From the cell containing the given text, extract its center point as (x, y) coordinate. 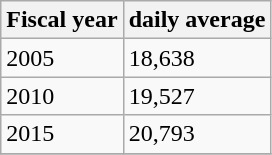
2010 (62, 96)
Fiscal year (62, 20)
19,527 (197, 96)
daily average (197, 20)
20,793 (197, 134)
18,638 (197, 58)
2015 (62, 134)
2005 (62, 58)
